Locate the cell with the specified text and output its [x, y] center coordinate. 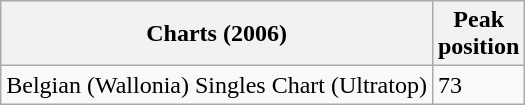
Charts (2006) [217, 34]
Peakposition [478, 34]
Belgian (Wallonia) Singles Chart (Ultratop) [217, 85]
73 [478, 85]
